Scan for the cell matching the given text and deliver its [x, y] coordinate at center. 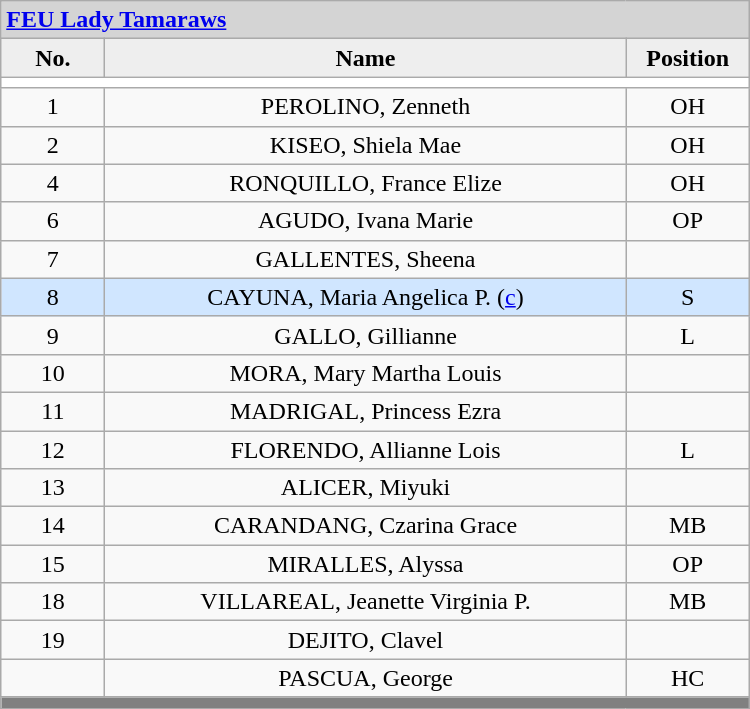
GALLENTES, Sheena [366, 259]
AGUDO, Ivana Marie [366, 221]
PASCUA, George [366, 678]
No. [53, 58]
Position [688, 58]
18 [53, 602]
9 [53, 335]
2 [53, 145]
HC [688, 678]
1 [53, 107]
13 [53, 488]
10 [53, 373]
ALICER, Miyuki [366, 488]
15 [53, 564]
14 [53, 526]
MADRIGAL, Princess Ezra [366, 411]
KISEO, Shiela Mae [366, 145]
6 [53, 221]
CARANDANG, Czarina Grace [366, 526]
19 [53, 640]
CAYUNA, Maria Angelica P. (c) [366, 297]
FLORENDO, Allianne Lois [366, 449]
RONQUILLO, France Elize [366, 183]
S [688, 297]
GALLO, Gillianne [366, 335]
4 [53, 183]
VILLAREAL, Jeanette Virginia P. [366, 602]
DEJITO, Clavel [366, 640]
11 [53, 411]
7 [53, 259]
Name [366, 58]
8 [53, 297]
12 [53, 449]
MORA, Mary Martha Louis [366, 373]
MIRALLES, Alyssa [366, 564]
FEU Lady Tamaraws [375, 20]
PEROLINO, Zenneth [366, 107]
